Identify which cell holds the provided text, then report its [X, Y] central coordinate. 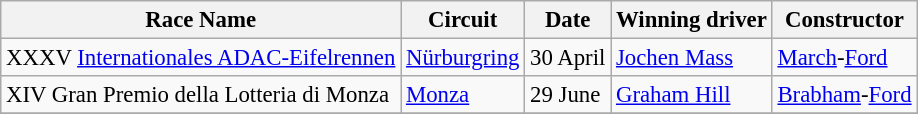
Jochen Mass [692, 58]
Circuit [463, 20]
Date [568, 20]
Graham Hill [692, 95]
Monza [463, 95]
XIV Gran Premio della Lotteria di Monza [201, 95]
Winning driver [692, 20]
Nürburgring [463, 58]
March-Ford [844, 58]
30 April [568, 58]
Race Name [201, 20]
Constructor [844, 20]
Brabham-Ford [844, 95]
XXXV Internationales ADAC-Eifelrennen [201, 58]
29 June [568, 95]
